Extract the (x, y) coordinate from the center of the cell holding the provided text.  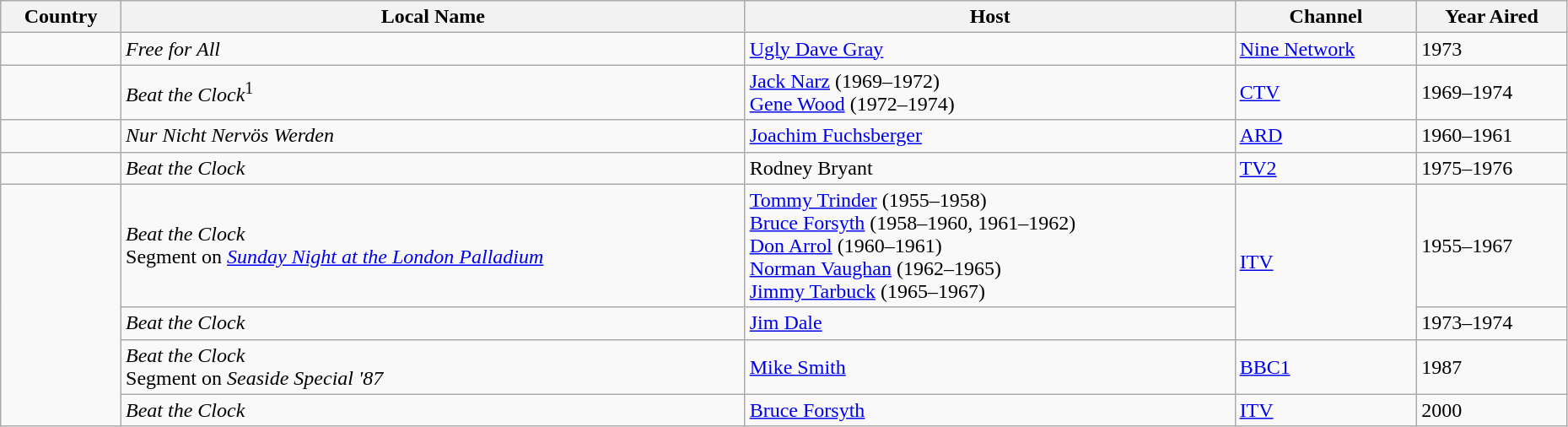
Year Aired (1491, 17)
Free for All (434, 49)
Rodney Bryant (990, 168)
Beat the ClockSegment on Sunday Night at the London Palladium (434, 246)
Mike Smith (990, 366)
Host (990, 17)
Tommy Trinder (1955–1958)Bruce Forsyth (1958–1960, 1961–1962)Don Arrol (1960–1961)Norman Vaughan (1962–1965)Jimmy Tarbuck (1965–1967) (990, 246)
Beat the Clock1 (434, 93)
ARD (1326, 136)
Jim Dale (990, 323)
Beat the ClockSegment on Seaside Special '87 (434, 366)
Joachim Fuchsberger (990, 136)
Local Name (434, 17)
Nur Nicht Nervös Werden (434, 136)
TV2 (1326, 168)
1973–1974 (1491, 323)
Channel (1326, 17)
Jack Narz (1969–1972)Gene Wood (1972–1974) (990, 93)
1987 (1491, 366)
1969–1974 (1491, 93)
CTV (1326, 93)
1955–1967 (1491, 246)
1973 (1491, 49)
1975–1976 (1491, 168)
BBC1 (1326, 366)
Bruce Forsyth (990, 410)
Ugly Dave Gray (990, 49)
2000 (1491, 410)
Country (61, 17)
Nine Network (1326, 49)
1960–1961 (1491, 136)
